Detect which cell encompasses the target text, then output its (X, Y) center coordinate. 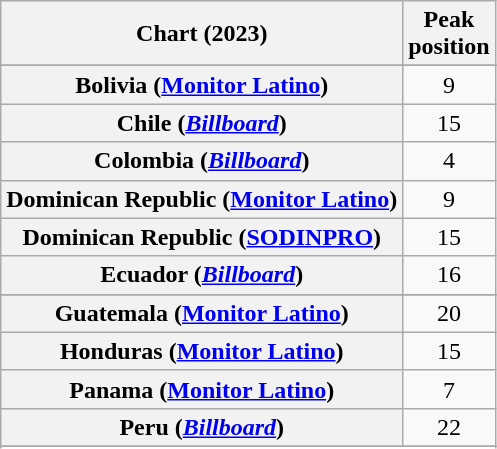
16 (449, 275)
Peru (Billboard) (202, 427)
Guatemala (Monitor Latino) (202, 313)
Peakposition (449, 34)
4 (449, 161)
Panama (Monitor Latino) (202, 389)
Chile (Billboard) (202, 123)
7 (449, 389)
Chart (2023) (202, 34)
Ecuador (Billboard) (202, 275)
Dominican Republic (Monitor Latino) (202, 199)
Honduras (Monitor Latino) (202, 351)
Dominican Republic (SODINPRO) (202, 237)
Bolivia (Monitor Latino) (202, 85)
22 (449, 427)
Colombia (Billboard) (202, 161)
20 (449, 313)
